Find where the given text appears and provide that cell's center as (X, Y) coordinate. 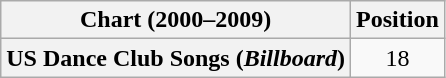
Position (398, 20)
18 (398, 58)
Chart (2000–2009) (176, 20)
US Dance Club Songs (Billboard) (176, 58)
